Locate the cell with the specified text and output its [x, y] center coordinate. 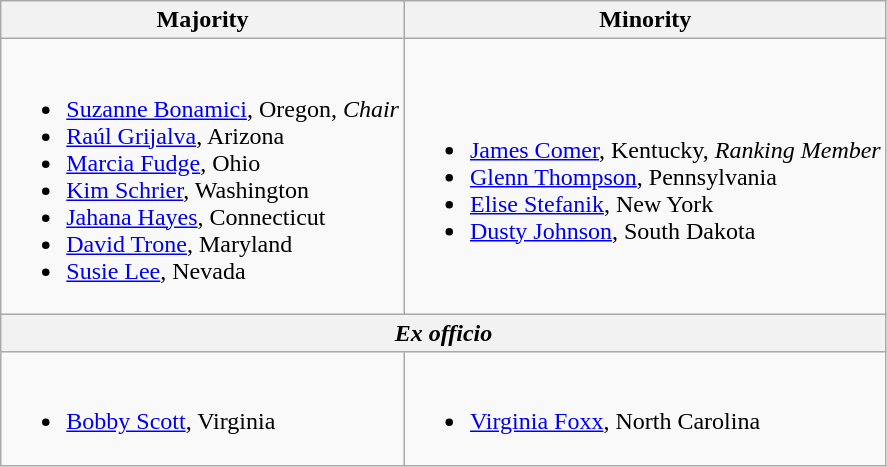
Bobby Scott, Virginia [203, 408]
Majority [203, 20]
Minority [645, 20]
Virginia Foxx, North Carolina [645, 408]
James Comer, Kentucky, Ranking MemberGlenn Thompson, PennsylvaniaElise Stefanik, New YorkDusty Johnson, South Dakota [645, 176]
Ex officio [444, 333]
